Scan for the cell matching the given text and deliver its (X, Y) coordinate at center. 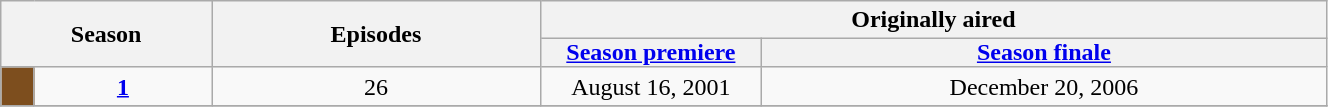
Season premiere (650, 53)
December 20, 2006 (1044, 86)
Season (106, 34)
August 16, 2001 (650, 86)
Originally aired (933, 20)
26 (376, 86)
Season finale (1044, 53)
Episodes (376, 34)
1 (122, 86)
